Extract the (X, Y) coordinate from the center of the cell holding the provided text.  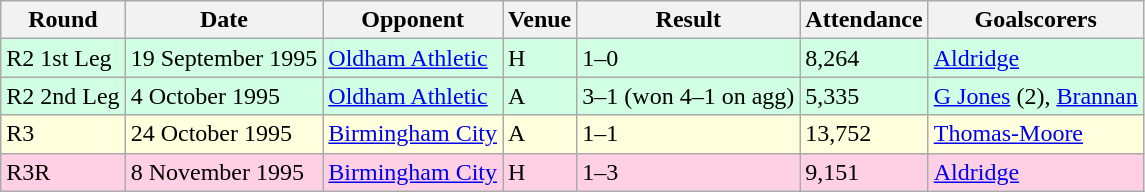
R3R (63, 172)
Opponent (413, 20)
3–1 (won 4–1 on agg) (688, 96)
5,335 (864, 96)
24 October 1995 (224, 134)
13,752 (864, 134)
Result (688, 20)
8,264 (864, 58)
Thomas-Moore (1036, 134)
R3 (63, 134)
Date (224, 20)
19 September 1995 (224, 58)
8 November 1995 (224, 172)
1–3 (688, 172)
9,151 (864, 172)
Goalscorers (1036, 20)
R2 2nd Leg (63, 96)
Venue (540, 20)
1–0 (688, 58)
1–1 (688, 134)
G Jones (2), Brannan (1036, 96)
4 October 1995 (224, 96)
Round (63, 20)
Attendance (864, 20)
R2 1st Leg (63, 58)
